Extract the [X, Y] coordinate from the center of the cell holding the provided text.  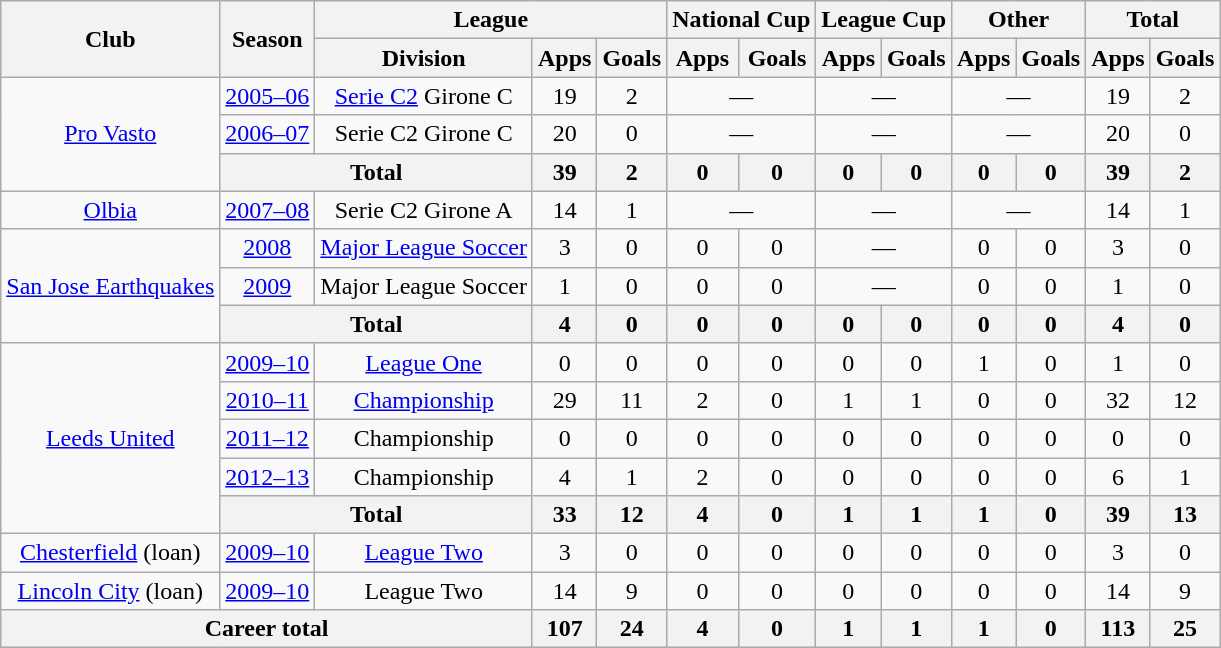
San Jose Earthquakes [110, 286]
Serie C2 Girone A [424, 210]
Lincoln City (loan) [110, 591]
Career total [267, 629]
2008 [268, 248]
Olbia [110, 210]
Division [424, 58]
League One [424, 362]
2005–06 [268, 96]
Club [110, 39]
Season [268, 39]
Chesterfield (loan) [110, 553]
25 [1185, 629]
League [491, 20]
League Cup [884, 20]
Pro Vasto [110, 134]
24 [632, 629]
107 [564, 629]
Other [1019, 20]
National Cup [742, 20]
2006–07 [268, 134]
11 [632, 400]
2007–08 [268, 210]
32 [1118, 400]
29 [564, 400]
113 [1118, 629]
Leeds United [110, 438]
2011–12 [268, 438]
2009 [268, 286]
6 [1118, 477]
13 [1185, 515]
33 [564, 515]
2012–13 [268, 477]
2010–11 [268, 400]
